Capture the cell that displays the provided text and extract its [x, y] central coordinate. 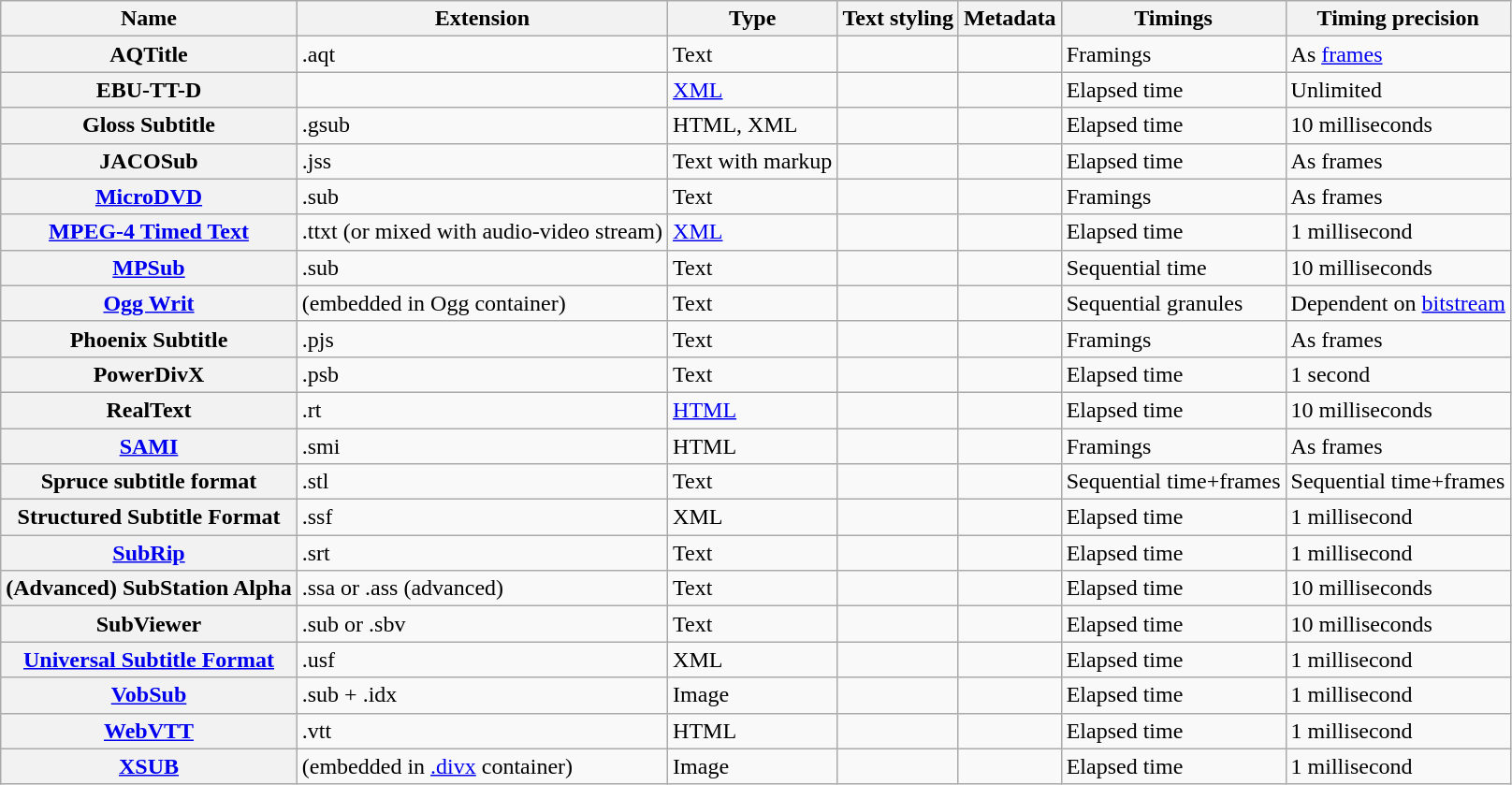
.smi [482, 446]
(embedded in .divx container) [482, 766]
SubViewer [149, 624]
.usf [482, 660]
.sub or .sbv [482, 624]
SubRip [149, 553]
.ttxt (or mixed with audio-video stream) [482, 232]
Text with markup [752, 161]
(embedded in Ogg container) [482, 303]
.aqt [482, 54]
JACOSub [149, 161]
Extension [482, 19]
.gsub [482, 125]
Sequential time [1173, 268]
Text styling [898, 19]
Type [752, 19]
Unlimited [1398, 90]
.psb [482, 374]
.ssf [482, 517]
Timing precision [1398, 19]
Phoenix Subtitle [149, 339]
Metadata [1010, 19]
RealText [149, 410]
.rt [482, 410]
.vtt [482, 731]
Name [149, 19]
EBU-TT-D [149, 90]
AQTitle [149, 54]
SAMI [149, 446]
.pjs [482, 339]
Gloss Subtitle [149, 125]
Structured Subtitle Format [149, 517]
.sub + .idx [482, 695]
.stl [482, 482]
MicroDVD [149, 196]
.srt [482, 553]
XSUB [149, 766]
1 second [1398, 374]
VobSub [149, 695]
PowerDivX [149, 374]
WebVTT [149, 731]
Sequential granules [1173, 303]
Universal Subtitle Format [149, 660]
Ogg Writ [149, 303]
.jss [482, 161]
.ssa or .ass (advanced) [482, 589]
Spruce subtitle format [149, 482]
MPSub [149, 268]
(Advanced) SubStation Alpha [149, 589]
HTML, XML [752, 125]
Timings [1173, 19]
Dependent on bitstream [1398, 303]
MPEG-4 Timed Text [149, 232]
